Extract the [X, Y] coordinate from the center of the cell holding the provided text.  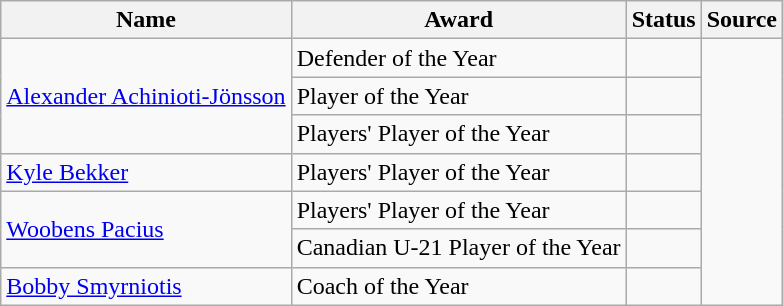
Award [458, 20]
Canadian U-21 Player of the Year [458, 248]
Woobens Pacius [146, 229]
Coach of the Year [458, 286]
Source [742, 20]
Player of the Year [458, 96]
Kyle Bekker [146, 172]
Alexander Achinioti-Jönsson [146, 96]
Bobby Smyrniotis [146, 286]
Defender of the Year [458, 58]
Name [146, 20]
Status [664, 20]
